Capture the cell that displays the provided text and extract its [x, y] central coordinate. 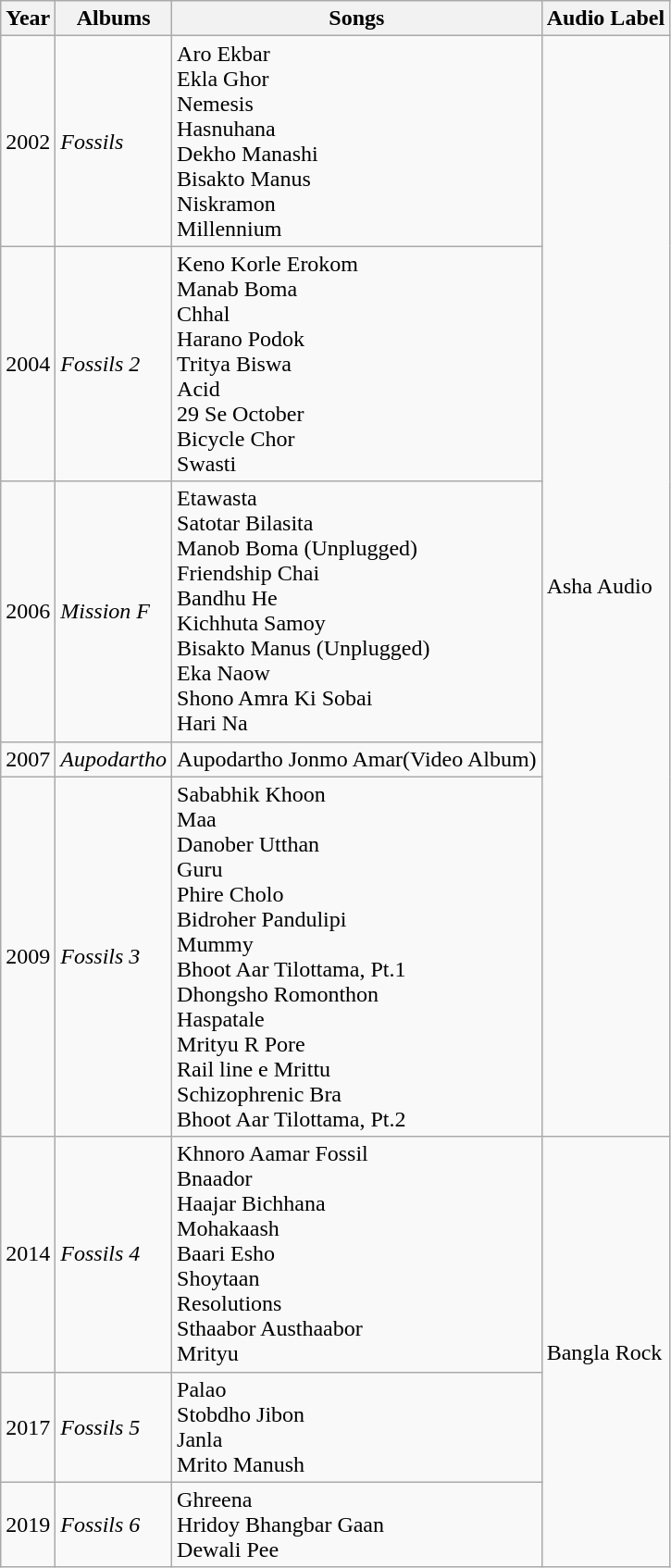
Fossils [114, 141]
2002 [28, 141]
Aupodartho Jonmo Amar(Video Album) [357, 759]
Bangla Rock [605, 1351]
Fossils 5 [114, 1427]
2007 [28, 759]
Fossils 6 [114, 1524]
2014 [28, 1254]
2006 [28, 611]
2009 [28, 957]
Aro EkbarEkla GhorNemesisHasnuhanaDekho ManashiBisakto ManusNiskramonMillennium [357, 141]
Fossils 2 [114, 364]
Keno Korle ErokomManab BomaChhalHarano PodokTritya BiswaAcid29 Se OctoberBicycle ChorSwasti [357, 364]
EtawastaSatotar BilasitaManob Boma (Unplugged)Friendship ChaiBandhu HeKichhuta SamoyBisakto Manus (Unplugged)Eka NaowShono Amra Ki SobaiHari Na [357, 611]
Asha Audio [605, 587]
Fossils 3 [114, 957]
Audio Label [605, 19]
2019 [28, 1524]
2004 [28, 364]
2017 [28, 1427]
Songs [357, 19]
Aupodartho [114, 759]
Mission F [114, 611]
Khnoro Aamar FossilBnaadorHaajar BichhanaMohakaashBaari EshoShoytaanResolutionsSthaabor AusthaaborMrityu [357, 1254]
Albums [114, 19]
Fossils 4 [114, 1254]
GhreenaHridoy Bhangbar GaanDewali Pee [357, 1524]
Year [28, 19]
PalaoStobdho JibonJanlaMrito Manush [357, 1427]
